Pinpoint the cell where the given text exists, returning its [X, Y] midpoint coordinate. 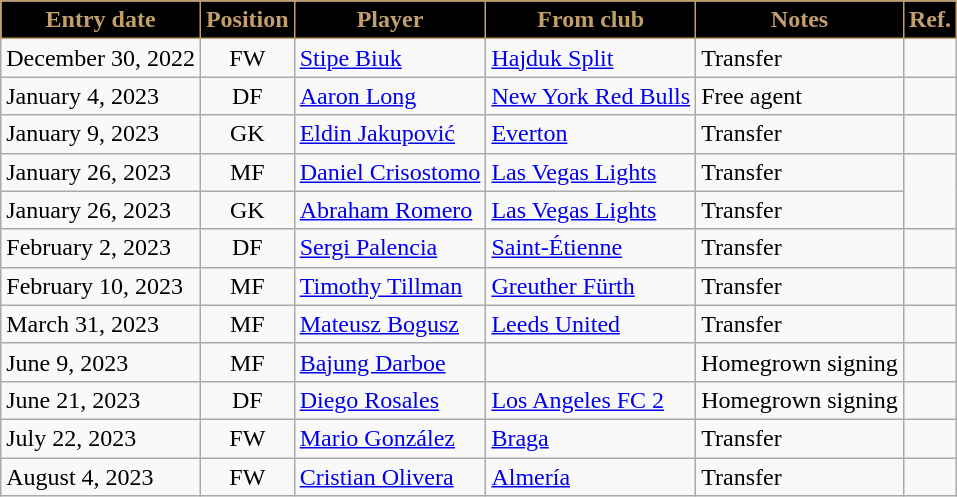
Position [247, 20]
Aaron Long [390, 96]
Free agent [800, 96]
December 30, 2022 [101, 58]
Los Angeles FC 2 [591, 400]
January 9, 2023 [101, 134]
Notes [800, 20]
Mateusz Bogusz [390, 324]
Leeds United [591, 324]
July 22, 2023 [101, 438]
Cristian Olivera [390, 477]
Stipe Biuk [390, 58]
February 10, 2023 [101, 286]
January 4, 2023 [101, 96]
New York Red Bulls [591, 96]
Player [390, 20]
June 21, 2023 [101, 400]
Diego Rosales [390, 400]
June 9, 2023 [101, 362]
From club [591, 20]
Saint-Étienne [591, 248]
Timothy Tillman [390, 286]
Entry date [101, 20]
Daniel Crisostomo [390, 172]
August 4, 2023 [101, 477]
Eldin Jakupović [390, 134]
Almería [591, 477]
Everton [591, 134]
Abraham Romero [390, 210]
Mario González [390, 438]
February 2, 2023 [101, 248]
Sergi Palencia [390, 248]
Greuther Fürth [591, 286]
Braga [591, 438]
Ref. [930, 20]
Hajduk Split [591, 58]
March 31, 2023 [101, 324]
Bajung Darboe [390, 362]
